Extract the (x, y) coordinate from the center of the cell holding the provided text.  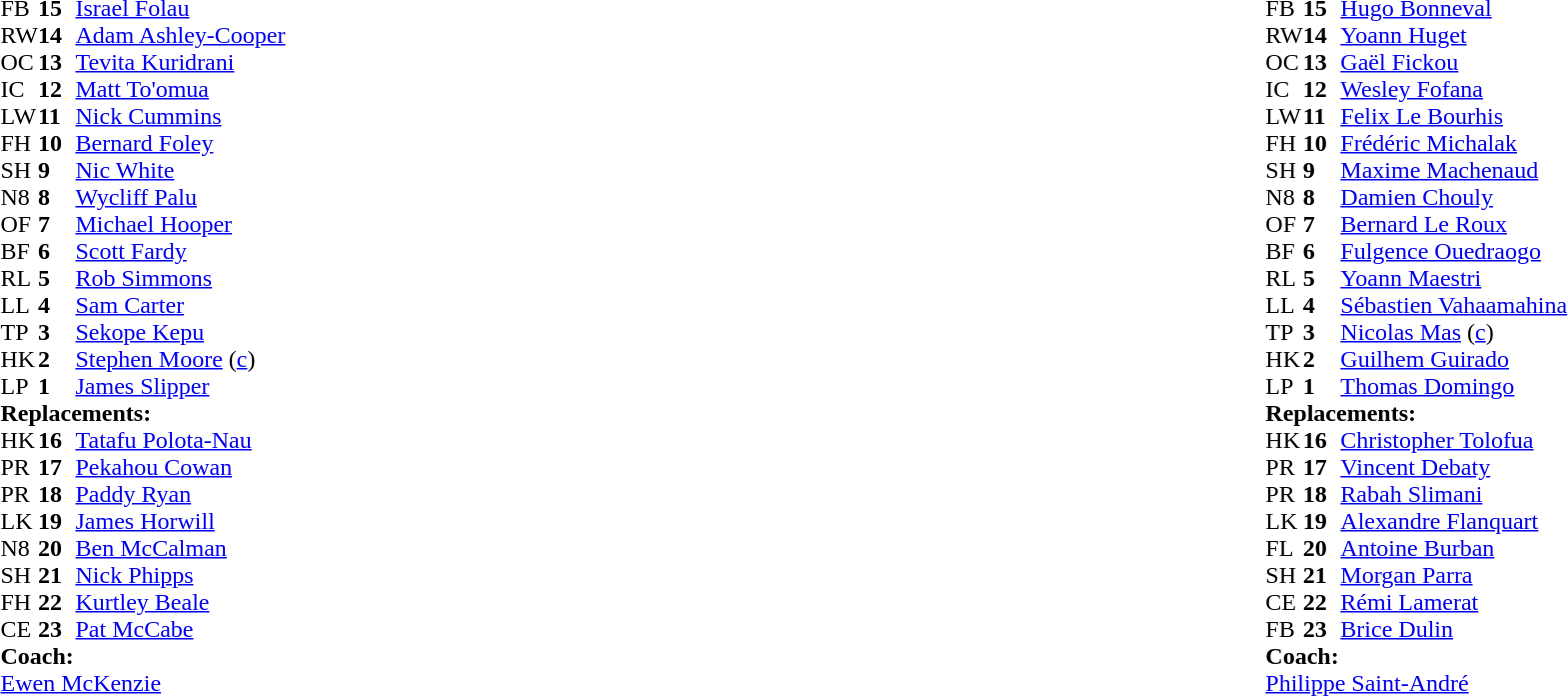
Sébastien Vahaamahina (1453, 306)
Yoann Huget (1453, 36)
Michael Hooper (181, 224)
Nic White (181, 170)
Christopher Tolofua (1453, 440)
Damien Chouly (1453, 198)
Pat McCabe (181, 630)
Sekope Kepu (181, 332)
Matt To'omua (181, 90)
Nick Cummins (181, 116)
Vincent Debaty (1453, 468)
Sam Carter (181, 306)
Stephen Moore (c) (181, 360)
Scott Fardy (181, 252)
Maxime Machenaud (1453, 170)
Frédéric Michalak (1453, 144)
Bernard Foley (181, 144)
Rob Simmons (181, 278)
Tatafu Polota-Nau (181, 440)
Adam Ashley-Cooper (181, 36)
Brice Dulin (1453, 630)
James Slipper (181, 386)
Alexandre Flanquart (1453, 522)
Pekahou Cowan (181, 468)
FB (1284, 630)
Thomas Domingo (1453, 386)
Nicolas Mas (c) (1453, 332)
James Horwill (181, 522)
Nick Phipps (181, 576)
Guilhem Guirado (1453, 360)
Wesley Fofana (1453, 90)
Yoann Maestri (1453, 278)
Paddy Ryan (181, 494)
Tevita Kuridrani (181, 62)
Bernard Le Roux (1453, 224)
Fulgence Ouedraogo (1453, 252)
FL (1284, 548)
Rabah Slimani (1453, 494)
Gaël Fickou (1453, 62)
Wycliff Palu (181, 198)
Rémi Lamerat (1453, 602)
Felix Le Bourhis (1453, 116)
Morgan Parra (1453, 576)
Ben McCalman (181, 548)
Antoine Burban (1453, 548)
Kurtley Beale (181, 602)
